From the cell containing the given text, extract its center point as (X, Y) coordinate. 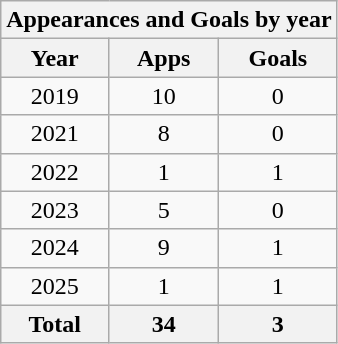
Apps (164, 58)
Year (55, 58)
8 (164, 134)
10 (164, 96)
Appearances and Goals by year (169, 20)
2022 (55, 172)
2024 (55, 248)
2021 (55, 134)
3 (278, 324)
34 (164, 324)
5 (164, 210)
2019 (55, 96)
Goals (278, 58)
9 (164, 248)
Total (55, 324)
2023 (55, 210)
2025 (55, 286)
